Identify which cell holds the provided text, then report its [X, Y] central coordinate. 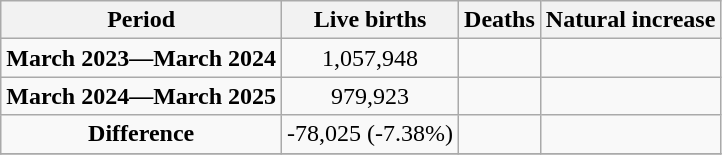
March 2024—March 2025 [142, 96]
-78,025 (-7.38%) [370, 134]
Period [142, 20]
Difference [142, 134]
March 2023—March 2024 [142, 58]
Natural increase [630, 20]
Deaths [500, 20]
979,923 [370, 96]
1,057,948 [370, 58]
Live births [370, 20]
